Find where the given text appears and provide that cell's center as [x, y] coordinate. 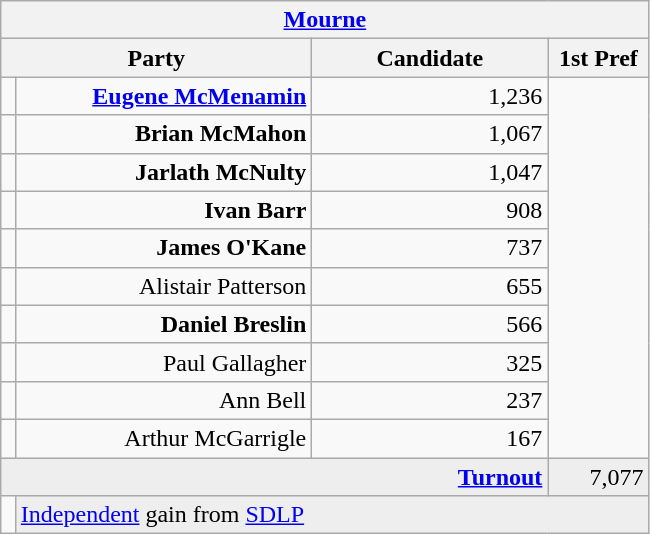
Turnout [274, 477]
Brian McMahon [164, 134]
Mourne [325, 20]
325 [430, 362]
566 [430, 324]
James O'Kane [164, 248]
Eugene McMenamin [164, 96]
Jarlath McNulty [164, 172]
Alistair Patterson [164, 286]
Ann Bell [164, 400]
7,077 [598, 477]
167 [430, 438]
1,067 [430, 134]
908 [430, 210]
Party [156, 58]
1,047 [430, 172]
237 [430, 400]
1st Pref [598, 58]
Ivan Barr [164, 210]
737 [430, 248]
655 [430, 286]
Candidate [430, 58]
Arthur McGarrigle [164, 438]
Daniel Breslin [164, 324]
1,236 [430, 96]
Paul Gallagher [164, 362]
Independent gain from SDLP [332, 515]
